Output the [X, Y] coordinate of the center of the cell containing the given text.  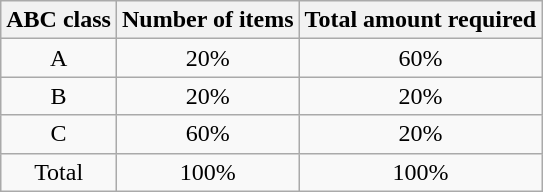
Total [59, 172]
Total amount required [420, 20]
ABC class [59, 20]
B [59, 96]
Number of items [208, 20]
A [59, 58]
C [59, 134]
